For the text-containing cell, return its midpoint in (x, y) coordinate format. 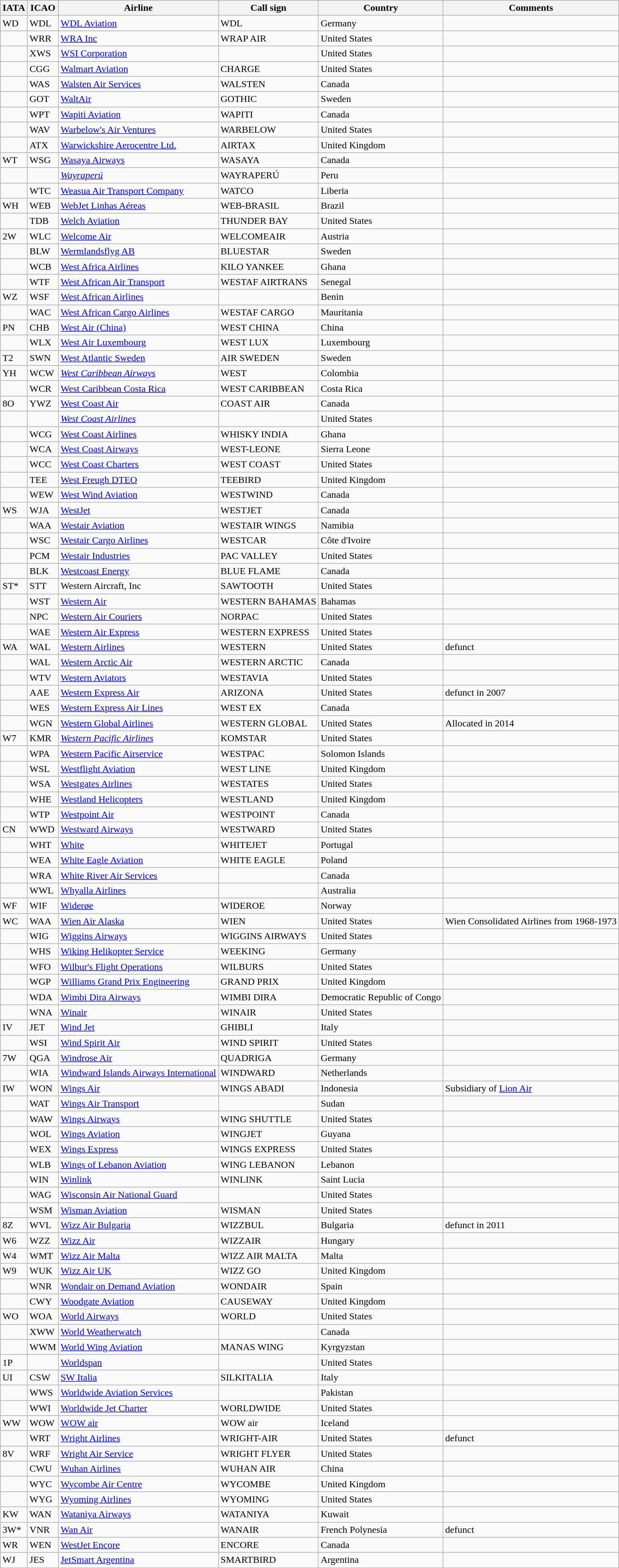
PAC VALLEY (268, 556)
KOMSTAR (268, 738)
WATANIYA (268, 1514)
Whyalla Airlines (138, 890)
WD (14, 23)
W4 (14, 1256)
PCM (43, 556)
WWS (43, 1392)
Wayraperú (138, 175)
WST (43, 601)
Wright Airlines (138, 1438)
WWI (43, 1408)
VNR (43, 1530)
Indonesia (381, 1088)
WAPITI (268, 114)
SAWTOOTH (268, 586)
Solomon Islands (381, 754)
Wizz Air Malta (138, 1256)
WYC (43, 1484)
WEST CHINA (268, 327)
Austria (381, 236)
WIG (43, 936)
Comments (531, 8)
Namibia (381, 525)
Westair Aviation (138, 525)
BLW (43, 251)
CWY (43, 1301)
BLK (43, 571)
WRIGHT FLYER (268, 1454)
Saint Lucia (381, 1180)
Wind Jet (138, 1027)
WESTAF AIRTRANS (268, 282)
Kyrgyzstan (381, 1347)
WELCOMEAIR (268, 236)
WLB (43, 1165)
JES (43, 1560)
WSA (43, 784)
Westcoast Energy (138, 571)
QGA (43, 1058)
WESTPOINT (268, 814)
AAE (43, 693)
KW (14, 1514)
WING LEBANON (268, 1165)
SW Italia (138, 1377)
Wan Air (138, 1530)
Wermlandsflyg AB (138, 251)
WCR (43, 388)
Wizz Air UK (138, 1271)
TEEBIRD (268, 480)
WON (43, 1088)
Netherlands (381, 1073)
WIDEROE (268, 906)
WAYRAPERÚ (268, 175)
8Z (14, 1225)
WAT (43, 1103)
UI (14, 1377)
Widerøe (138, 906)
French Polynesia (381, 1530)
GRAND PRIX (268, 982)
Westward Airways (138, 830)
Bahamas (381, 601)
AIRTAX (268, 145)
World Wing Aviation (138, 1347)
Westpoint Air (138, 814)
World Airways (138, 1317)
WOW (43, 1423)
WEST COAST (268, 465)
WESTWARD (268, 830)
COAST AIR (268, 403)
CAUSEWAY (268, 1301)
WUHAN AIR (268, 1469)
Norway (381, 906)
WS (14, 510)
TEE (43, 480)
3W* (14, 1530)
Spain (381, 1286)
WFO (43, 967)
Western Global Airlines (138, 723)
WILBURS (268, 967)
ATX (43, 145)
WEST CARIBBEAN (268, 388)
Wilbur's Flight Operations (138, 967)
Western Express Air (138, 693)
WGP (43, 982)
WEN (43, 1545)
WORLDWIDE (268, 1408)
WOA (43, 1317)
WDL Aviation (138, 23)
WTV (43, 678)
Westair Industries (138, 556)
Iceland (381, 1423)
WZ (14, 297)
ENCORE (268, 1545)
WEA (43, 860)
WIZZ AIR MALTA (268, 1256)
CGG (43, 69)
WMT (43, 1256)
West African Airlines (138, 297)
Poland (381, 860)
WINGS EXPRESS (268, 1149)
White (138, 845)
Allocated in 2014 (531, 723)
ST* (14, 586)
WSC (43, 541)
WWD (43, 830)
WASAYA (268, 160)
QUADRIGA (268, 1058)
WNR (43, 1286)
WH (14, 206)
NORPAC (268, 616)
WEW (43, 495)
WIEN (268, 921)
WRT (43, 1438)
WTC (43, 191)
Wimbi Dira Airways (138, 997)
Argentina (381, 1560)
Wondair on Demand Aviation (138, 1286)
Wings Air Transport (138, 1103)
Brazil (381, 206)
West Caribbean Airways (138, 373)
Wuhan Airlines (138, 1469)
Wisconsin Air National Guard (138, 1195)
Wataniya Airways (138, 1514)
Wings of Lebanon Aviation (138, 1165)
Walmart Aviation (138, 69)
WIND SPIRIT (268, 1043)
Western Aviators (138, 678)
WIF (43, 906)
Western Pacific Airservice (138, 754)
WEB-BRASIL (268, 206)
Woodgate Aviation (138, 1301)
WR (14, 1545)
WDA (43, 997)
Worldwide Aviation Services (138, 1392)
Wiggins Airways (138, 936)
Western Express Air Lines (138, 708)
WAC (43, 312)
WEST LINE (268, 769)
WCA (43, 449)
West Freugh DTEO (138, 480)
WHITE EAGLE (268, 860)
WSL (43, 769)
WNA (43, 1012)
ICAO (43, 8)
WEB (43, 206)
WISMAN (268, 1210)
White Eagle Aviation (138, 860)
WESTERN GLOBAL (268, 723)
West African Cargo Airlines (138, 312)
WLC (43, 236)
Kuwait (381, 1514)
WAN (43, 1514)
IV (14, 1027)
Windrose Air (138, 1058)
Williams Grand Prix Engineering (138, 982)
Liberia (381, 191)
SMARTBIRD (268, 1560)
Western Arctic Air (138, 662)
WINDWARD (268, 1073)
CSW (43, 1377)
BLUESTAR (268, 251)
WESTPAC (268, 754)
Warbelow's Air Ventures (138, 130)
SILKITALIA (268, 1377)
West Air (China) (138, 327)
Wind Spirit Air (138, 1043)
Wings Express (138, 1149)
WAW (43, 1119)
Wings Air (138, 1088)
BLUE FLAME (268, 571)
PN (14, 327)
WSF (43, 297)
WEST (268, 373)
SWN (43, 358)
WPT (43, 114)
WHS (43, 952)
Country (381, 8)
WES (43, 708)
WRA (43, 875)
WYOMING (268, 1499)
WESTWIND (268, 495)
Wiking Helikopter Service (138, 952)
Guyana (381, 1134)
WRF (43, 1454)
NPC (43, 616)
GHIBLI (268, 1027)
WWL (43, 890)
Windward Islands Airways International (138, 1073)
2W (14, 236)
Wings Aviation (138, 1134)
WestJet (138, 510)
Luxembourg (381, 343)
IATA (14, 8)
WIN (43, 1180)
Wien Air Alaska (138, 921)
Call sign (268, 8)
IW (14, 1088)
Western Airlines (138, 647)
Benin (381, 297)
STT (43, 586)
MANAS WING (268, 1347)
W9 (14, 1271)
WEST EX (268, 708)
WTF (43, 282)
KMR (43, 738)
CHB (43, 327)
Sierra Leone (381, 449)
WHISKY INDIA (268, 434)
WSI (43, 1043)
West Coast Air (138, 403)
Western Pacific Airlines (138, 738)
WAS (43, 84)
Portugal (381, 845)
W7 (14, 738)
WINGS ABADI (268, 1088)
WESTAVIA (268, 678)
Western Air Couriers (138, 616)
defunct in 2007 (531, 693)
WCG (43, 434)
Colombia (381, 373)
WIZZ GO (268, 1271)
Worldwide Jet Charter (138, 1408)
WCC (43, 465)
Hungary (381, 1241)
YH (14, 373)
WCW (43, 373)
WPA (43, 754)
WING SHUTTLE (268, 1119)
WRIGHT-AIR (268, 1438)
WGN (43, 723)
West Caribbean Costa Rica (138, 388)
Westflight Aviation (138, 769)
W6 (14, 1241)
KILO YANKEE (268, 267)
White River Air Services (138, 875)
WESTERN BAHAMAS (268, 601)
WINGJET (268, 1134)
CHARGE (268, 69)
WaltAir (138, 99)
Wyoming Airlines (138, 1499)
WONDAIR (268, 1286)
7W (14, 1058)
WATCO (268, 191)
TDB (43, 221)
WYCOMBE (268, 1484)
Peru (381, 175)
WJ (14, 1560)
8V (14, 1454)
WOL (43, 1134)
Wings Airways (138, 1119)
WLX (43, 343)
WO (14, 1317)
CWU (43, 1469)
Lebanon (381, 1165)
WRA Inc (138, 38)
WIZZBUL (268, 1225)
Wasaya Airways (138, 160)
WARBELOW (268, 130)
WYG (43, 1499)
GOT (43, 99)
Winlink (138, 1180)
Australia (381, 890)
Walsten Air Services (138, 84)
WTP (43, 814)
Wapiti Aviation (138, 114)
West Wind Aviation (138, 495)
Westland Helicopters (138, 799)
WIMBI DIRA (268, 997)
WESTERN ARCTIC (268, 662)
WIZZAIR (268, 1241)
Airline (138, 8)
Western Air Express (138, 632)
Wizz Air (138, 1241)
Wizz Air Bulgaria (138, 1225)
Winair (138, 1012)
WORLD (268, 1317)
GOTHIC (268, 99)
Warwickshire Aerocentre Ltd. (138, 145)
Worldspan (138, 1362)
WestJet Encore (138, 1545)
West Coast Airways (138, 449)
WW (14, 1423)
Pakistan (381, 1392)
WESTERN EXPRESS (268, 632)
WJA (43, 510)
West Atlantic Sweden (138, 358)
Côte d'Ivoire (381, 541)
WebJet Linhas Aéreas (138, 206)
THUNDER BAY (268, 221)
WWM (43, 1347)
Democratic Republic of Congo (381, 997)
Subsidiary of Lion Air (531, 1088)
WUK (43, 1271)
Westair Cargo Airlines (138, 541)
WT (14, 160)
WALSTEN (268, 84)
JET (43, 1027)
West African Air Transport (138, 282)
Western Aircraft, Inc (138, 586)
WHT (43, 845)
Weasua Air Transport Company (138, 191)
Malta (381, 1256)
CN (14, 830)
WINLINK (268, 1180)
WA (14, 647)
Senegal (381, 282)
WRR (43, 38)
West Africa Airlines (138, 267)
Bulgaria (381, 1225)
WEST-LEONE (268, 449)
Sudan (381, 1103)
WESTAF CARGO (268, 312)
Wien Consolidated Airlines from 1968-1973 (531, 921)
ARIZONA (268, 693)
WAV (43, 130)
WIGGINS AIRWAYS (268, 936)
WVL (43, 1225)
WEEKING (268, 952)
Welch Aviation (138, 221)
WSM (43, 1210)
1P (14, 1362)
West Air Luxembourg (138, 343)
WSI Corporation (138, 54)
XWS (43, 54)
WCB (43, 267)
WAE (43, 632)
WZZ (43, 1241)
Wisman Aviation (138, 1210)
AIR SWEDEN (268, 358)
Welcome Air (138, 236)
8O (14, 403)
WF (14, 906)
WHITEJET (268, 845)
Wycombe Air Centre (138, 1484)
T2 (14, 358)
WESTAIR WINGS (268, 525)
defunct in 2011 (531, 1225)
West Coast Charters (138, 465)
YWZ (43, 403)
WINAIR (268, 1012)
WESTLAND (268, 799)
Mauritania (381, 312)
WIA (43, 1073)
WEX (43, 1149)
XWW (43, 1332)
World Weatherwatch (138, 1332)
Costa Rica (381, 388)
WESTATES (268, 784)
WHE (43, 799)
WESTJET (268, 510)
WAG (43, 1195)
Western Air (138, 601)
WESTERN (268, 647)
WEST LUX (268, 343)
WESTCAR (268, 541)
WRAP AIR (268, 38)
WC (14, 921)
Westgates Airlines (138, 784)
JetSmart Argentina (138, 1560)
Wright Air Service (138, 1454)
WSG (43, 160)
WANAIR (268, 1530)
